For the text-containing cell, return its midpoint in [x, y] coordinate format. 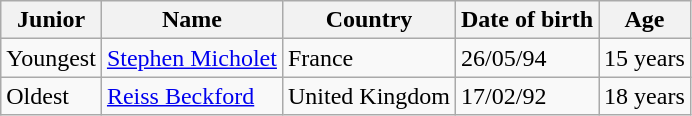
Youngest [52, 58]
Stephen Micholet [192, 58]
15 years [645, 58]
United Kingdom [368, 96]
18 years [645, 96]
Date of birth [528, 20]
17/02/92 [528, 96]
France [368, 58]
Country [368, 20]
Age [645, 20]
26/05/94 [528, 58]
Name [192, 20]
Junior [52, 20]
Reiss Beckford [192, 96]
Oldest [52, 96]
